From the cell containing the given text, extract its center point as [x, y] coordinate. 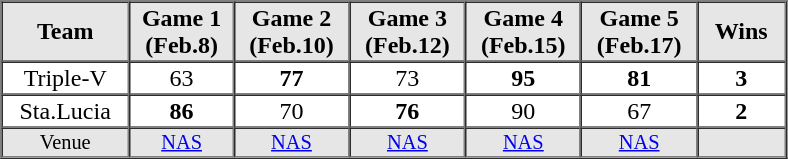
76 [407, 110]
95 [523, 78]
Game 4 (Feb.15) [523, 32]
Venue [66, 143]
3 [741, 78]
73 [407, 78]
Sta.Lucia [66, 110]
63 [182, 78]
77 [292, 78]
Game 3 (Feb.12) [407, 32]
70 [292, 110]
2 [741, 110]
Game 5 (Feb.17) [639, 32]
81 [639, 78]
Game 1 (Feb.8) [182, 32]
90 [523, 110]
67 [639, 110]
Team [66, 32]
86 [182, 110]
Wins [741, 32]
Triple-V [66, 78]
Game 2 (Feb.10) [292, 32]
